Identify which cell holds the provided text, then report its (X, Y) central coordinate. 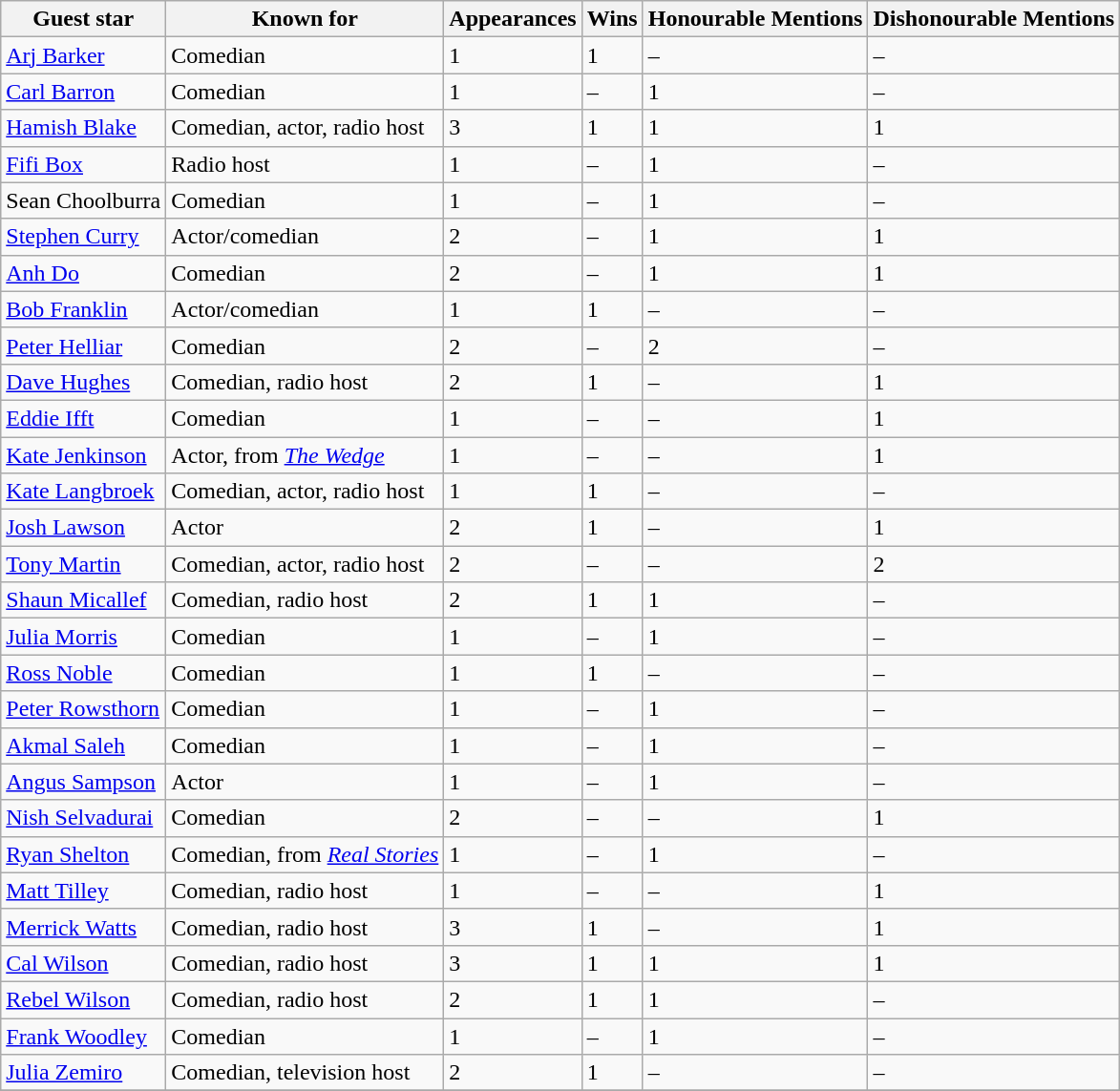
Wins (612, 19)
Shaun Micallef (84, 600)
Julia Morris (84, 637)
Appearances (513, 19)
Peter Helliar (84, 346)
Tony Martin (84, 564)
Dave Hughes (84, 382)
Ross Noble (84, 673)
Matt Tilley (84, 891)
Merrick Watts (84, 927)
Eddie Ifft (84, 418)
Carl Barron (84, 92)
Hamish Blake (84, 128)
Akmal Saleh (84, 745)
Comedian, television host (306, 1073)
Sean Choolburra (84, 200)
Kate Langbroek (84, 492)
Honourable Mentions (755, 19)
Dishonourable Mentions (994, 19)
Rebel Wilson (84, 999)
Known for (306, 19)
Comedian, from Real Stories (306, 854)
Cal Wilson (84, 963)
Stephen Curry (84, 237)
Arj Barker (84, 55)
Kate Jenkinson (84, 455)
Josh Lawson (84, 528)
Peter Rowsthorn (84, 709)
Frank Woodley (84, 1036)
Ryan Shelton (84, 854)
Bob Franklin (84, 309)
Angus Sampson (84, 782)
Radio host (306, 164)
Julia Zemiro (84, 1073)
Anh Do (84, 273)
Nish Selvadurai (84, 818)
Guest star (84, 19)
Fifi Box (84, 164)
Actor, from The Wedge (306, 455)
